Pinpoint the cell where the given text exists, returning its (X, Y) midpoint coordinate. 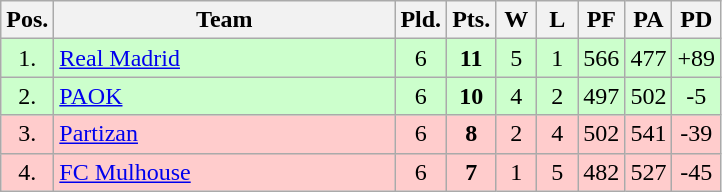
1. (28, 58)
FC Mulhouse (224, 172)
Pts. (472, 20)
-45 (696, 172)
8 (472, 134)
+89 (696, 58)
482 (602, 172)
PAOK (224, 96)
566 (602, 58)
477 (648, 58)
Real Madrid (224, 58)
4. (28, 172)
3. (28, 134)
Team (224, 20)
PD (696, 20)
497 (602, 96)
Pld. (421, 20)
527 (648, 172)
-5 (696, 96)
Partizan (224, 134)
Pos. (28, 20)
L (558, 20)
10 (472, 96)
11 (472, 58)
541 (648, 134)
2. (28, 96)
PF (602, 20)
7 (472, 172)
W (516, 20)
PA (648, 20)
-39 (696, 134)
